Locate the cell with the specified text and output its [X, Y] center coordinate. 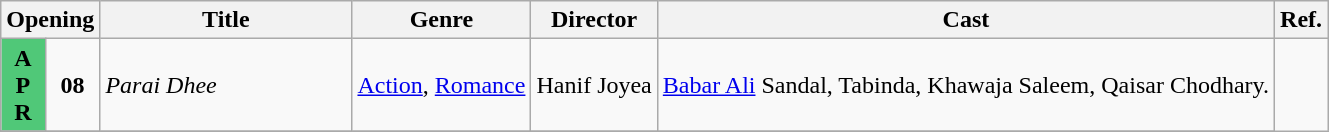
Genre [442, 20]
Cast [966, 20]
Parai Dhee [226, 85]
Director [594, 20]
APR [23, 85]
Ref. [1302, 20]
Babar Ali Sandal, Tabinda, Khawaja Saleem, Qaisar Chodhary. [966, 85]
Action, Romance [442, 85]
Title [226, 20]
Hanif Joyea [594, 85]
Opening [50, 20]
08 [72, 85]
